From the cell containing the given text, extract its center point as (X, Y) coordinate. 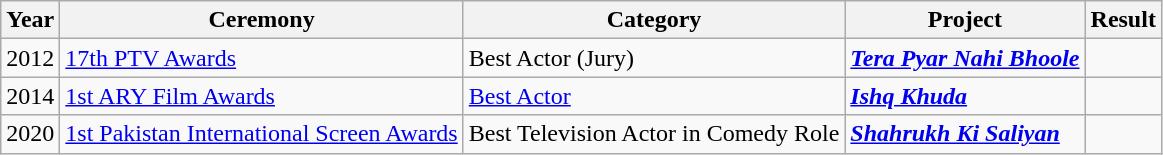
Ceremony (262, 20)
Year (30, 20)
Best Actor (654, 96)
Shahrukh Ki Saliyan (965, 134)
1st ARY Film Awards (262, 96)
2012 (30, 58)
2020 (30, 134)
17th PTV Awards (262, 58)
Result (1123, 20)
Ishq Khuda (965, 96)
Project (965, 20)
Best Actor (Jury) (654, 58)
2014 (30, 96)
Tera Pyar Nahi Bhoole (965, 58)
Best Television Actor in Comedy Role (654, 134)
Category (654, 20)
1st Pakistan International Screen Awards (262, 134)
